Locate the cell with the specified text and output its (x, y) center coordinate. 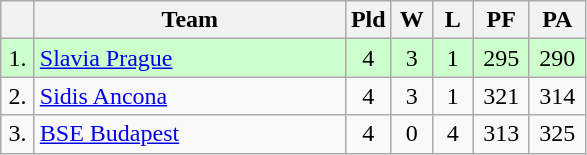
L (452, 20)
Sidis Ancona (190, 96)
BSE Budapest (190, 134)
313 (501, 134)
0 (412, 134)
3. (18, 134)
PA (557, 20)
1. (18, 58)
Team (190, 20)
325 (557, 134)
314 (557, 96)
290 (557, 58)
Pld (368, 20)
PF (501, 20)
2. (18, 96)
Slavia Prague (190, 58)
W (412, 20)
295 (501, 58)
321 (501, 96)
